Determine the (X, Y) coordinate at the center of the cell enclosing the given text.  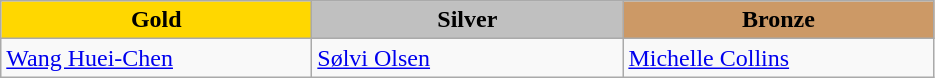
Michelle Collins (778, 58)
Sølvi Olsen (468, 58)
Bronze (778, 20)
Gold (156, 20)
Silver (468, 20)
Wang Huei-Chen (156, 58)
